Extract the (x, y) coordinate from the center of the cell holding the provided text.  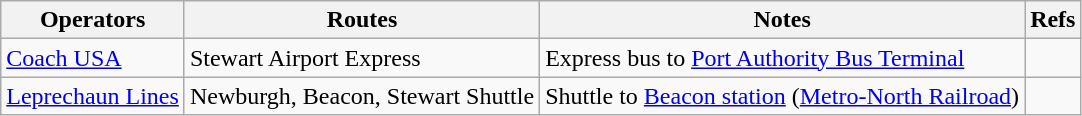
Routes (362, 20)
Refs (1053, 20)
Express bus to Port Authority Bus Terminal (782, 58)
Leprechaun Lines (93, 96)
Shuttle to Beacon station (Metro-North Railroad) (782, 96)
Stewart Airport Express (362, 58)
Operators (93, 20)
Newburgh, Beacon, Stewart Shuttle (362, 96)
Coach USA (93, 58)
Notes (782, 20)
